Pinpoint the cell where the given text exists, returning its (x, y) midpoint coordinate. 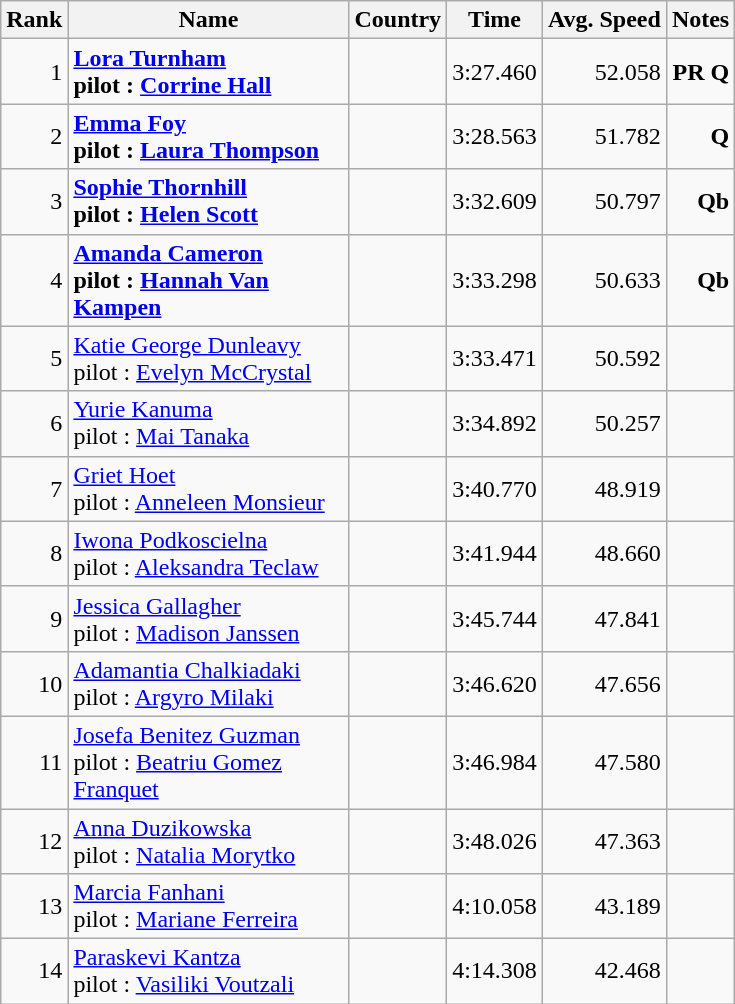
43.189 (604, 906)
Yurie Kanumapilot : Mai Tanaka (208, 424)
Iwona Podkoscielnapilot : Aleksandra Teclaw (208, 554)
47.363 (604, 840)
2 (34, 136)
7 (34, 488)
3:40.770 (495, 488)
4:10.058 (495, 906)
3:48.026 (495, 840)
Paraskevi Kantzapilot : Vasiliki Voutzali (208, 972)
3:33.471 (495, 358)
3:32.609 (495, 202)
3 (34, 202)
11 (34, 762)
47.841 (604, 618)
48.919 (604, 488)
Notes (700, 20)
Jessica Gallagherpilot : Madison Janssen (208, 618)
3:34.892 (495, 424)
3:46.620 (495, 684)
3:41.944 (495, 554)
8 (34, 554)
12 (34, 840)
PR Q (700, 72)
4:14.308 (495, 972)
10 (34, 684)
Emma Foypilot : Laura Thompson (208, 136)
Name (208, 20)
14 (34, 972)
Griet Hoetpilot : Anneleen Monsieur (208, 488)
Lora Turnhampilot : Corrine Hall (208, 72)
48.660 (604, 554)
Rank (34, 20)
50.257 (604, 424)
Marcia Fanhanipilot : Mariane Ferreira (208, 906)
47.580 (604, 762)
50.592 (604, 358)
Country (398, 20)
9 (34, 618)
4 (34, 280)
13 (34, 906)
3:27.460 (495, 72)
51.782 (604, 136)
3:46.984 (495, 762)
Amanda Cameronpilot : Hannah Van Kampen (208, 280)
Anna Duzikowskapilot : Natalia Morytko (208, 840)
Katie George Dunleavypilot : Evelyn McCrystal (208, 358)
Time (495, 20)
42.468 (604, 972)
Avg. Speed (604, 20)
6 (34, 424)
5 (34, 358)
3:28.563 (495, 136)
1 (34, 72)
50.797 (604, 202)
47.656 (604, 684)
Josefa Benitez Guzmanpilot : Beatriu Gomez Franquet (208, 762)
3:33.298 (495, 280)
50.633 (604, 280)
Sophie Thornhillpilot : Helen Scott (208, 202)
Q (700, 136)
52.058 (604, 72)
Adamantia Chalkiadakipilot : Argyro Milaki (208, 684)
3:45.744 (495, 618)
